Locate the cell with the specified text and output its (x, y) center coordinate. 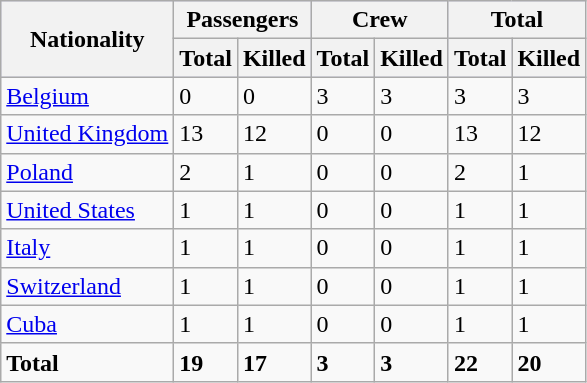
Poland (88, 172)
Nationality (88, 39)
22 (480, 362)
Cuba (88, 324)
Italy (88, 248)
United Kingdom (88, 134)
Switzerland (88, 286)
Belgium (88, 96)
Passengers (242, 20)
United States (88, 210)
Crew (380, 20)
19 (206, 362)
17 (274, 362)
20 (549, 362)
